Capture the cell that displays the provided text and extract its (X, Y) central coordinate. 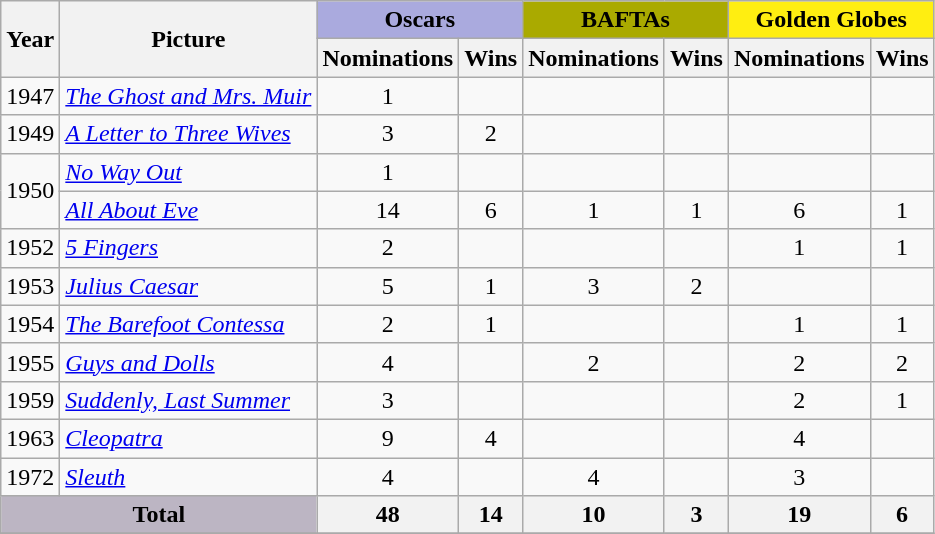
5 (388, 286)
Julius Caesar (188, 286)
1947 (30, 96)
The Barefoot Contessa (188, 324)
9 (388, 438)
The Ghost and Mrs. Muir (188, 96)
1963 (30, 438)
Sleuth (188, 477)
Total (159, 515)
1955 (30, 362)
Golden Globes (831, 20)
1950 (30, 191)
1959 (30, 400)
Year (30, 39)
1972 (30, 477)
5 Fingers (188, 248)
Picture (188, 39)
1953 (30, 286)
1949 (30, 134)
Guys and Dolls (188, 362)
Oscars (420, 20)
48 (388, 515)
All About Eve (188, 210)
No Way Out (188, 172)
1952 (30, 248)
Suddenly, Last Summer (188, 400)
A Letter to Three Wives (188, 134)
BAFTAs (626, 20)
Cleopatra (188, 438)
19 (799, 515)
1954 (30, 324)
10 (594, 515)
